Provide the (x, y) coordinate of the cell's center where the given text is located.  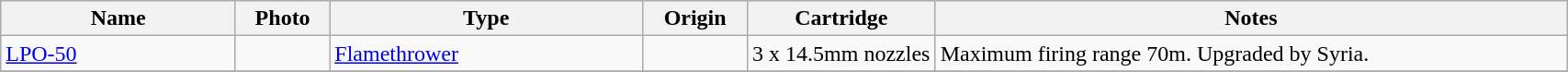
Flamethrower (487, 54)
3 x 14.5mm nozzles (841, 54)
Name (118, 18)
Photo (282, 18)
Maximum firing range 70m. Upgraded by Syria. (1251, 54)
Type (487, 18)
Origin (695, 18)
Notes (1251, 18)
LPO-50 (118, 54)
Cartridge (841, 18)
